Output the [x, y] coordinate of the center of the cell containing the given text.  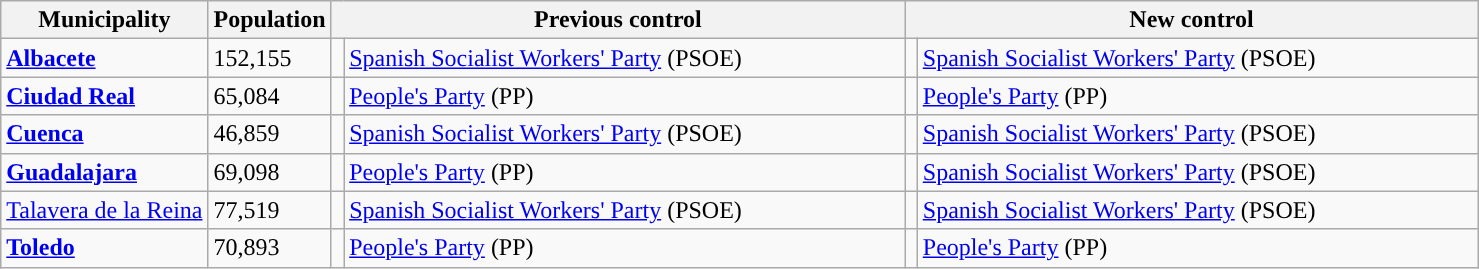
65,084 [270, 96]
Population [270, 20]
New control [1192, 20]
Municipality [104, 20]
Previous control [618, 20]
70,893 [270, 248]
152,155 [270, 58]
Guadalajara [104, 172]
Albacete [104, 58]
Cuenca [104, 134]
Toledo [104, 248]
Ciudad Real [104, 96]
69,098 [270, 172]
Talavera de la Reina [104, 210]
46,859 [270, 134]
77,519 [270, 210]
